Detect which cell encompasses the target text, then output its [X, Y] center coordinate. 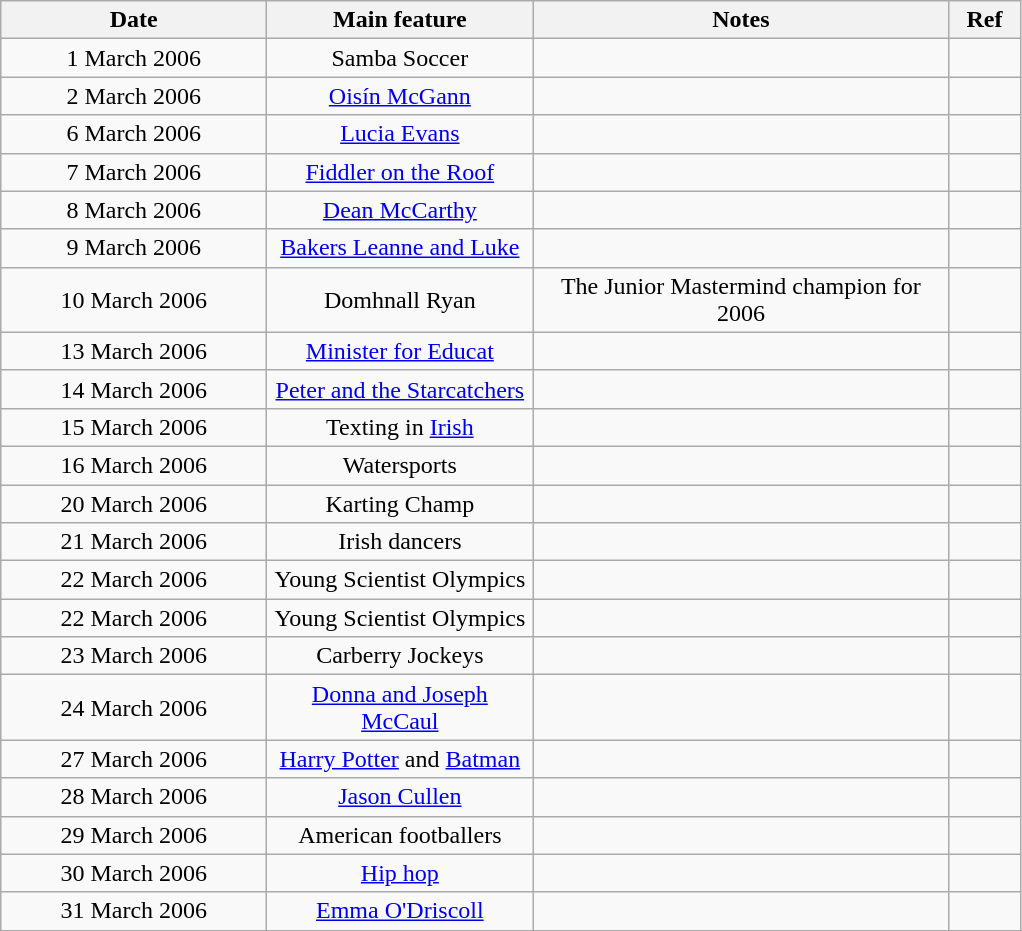
Lucia Evans [400, 134]
American footballers [400, 835]
23 March 2006 [134, 656]
Date [134, 20]
30 March 2006 [134, 873]
Bakers Leanne and Luke [400, 248]
13 March 2006 [134, 351]
Carberry Jockeys [400, 656]
Main feature [400, 20]
20 March 2006 [134, 503]
Jason Cullen [400, 797]
31 March 2006 [134, 911]
29 March 2006 [134, 835]
28 March 2006 [134, 797]
10 March 2006 [134, 300]
Texting in Irish [400, 427]
6 March 2006 [134, 134]
Minister for Educat [400, 351]
16 March 2006 [134, 465]
2 March 2006 [134, 96]
Notes [741, 20]
27 March 2006 [134, 759]
1 March 2006 [134, 58]
14 March 2006 [134, 389]
24 March 2006 [134, 708]
Domhnall Ryan [400, 300]
Irish dancers [400, 542]
Hip hop [400, 873]
The Junior Mastermind champion for 2006 [741, 300]
Watersports [400, 465]
Fiddler on the Roof [400, 172]
9 March 2006 [134, 248]
15 March 2006 [134, 427]
Karting Champ [400, 503]
7 March 2006 [134, 172]
Samba Soccer [400, 58]
Oisín McGann [400, 96]
Donna and Joseph McCaul [400, 708]
Dean McCarthy [400, 210]
8 March 2006 [134, 210]
Peter and the Starcatchers [400, 389]
Harry Potter and Batman [400, 759]
Emma O'Driscoll [400, 911]
Ref [984, 20]
21 March 2006 [134, 542]
